Detect which cell encompasses the target text, then output its (X, Y) center coordinate. 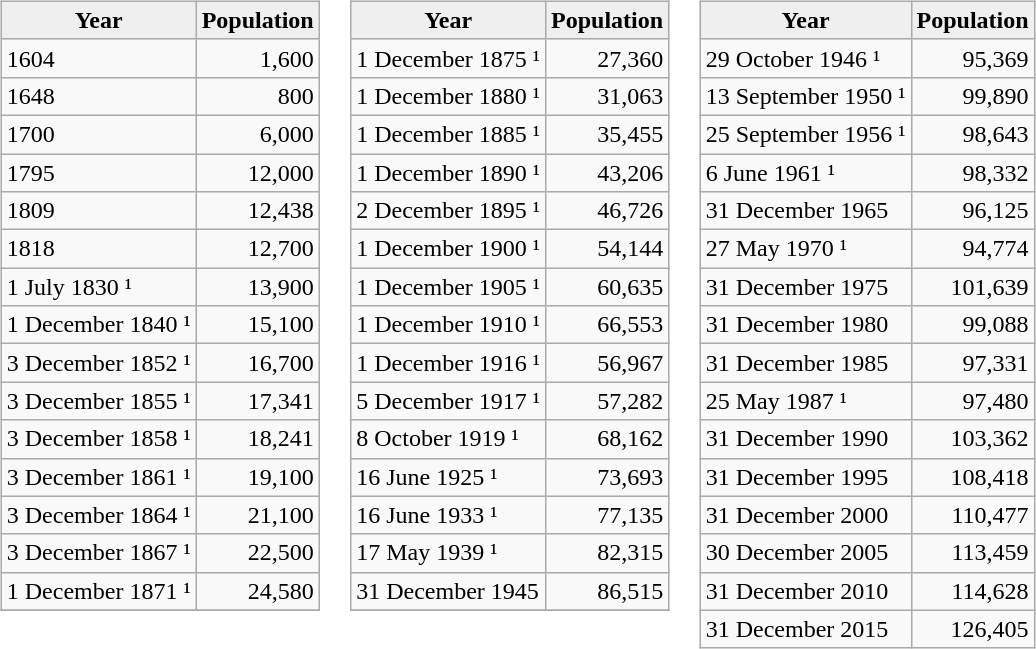
3 December 1852 ¹ (98, 363)
17,341 (258, 401)
103,362 (972, 439)
1 July 1830 ¹ (98, 287)
800 (258, 96)
77,135 (608, 515)
25 May 1987 ¹ (806, 401)
13,900 (258, 287)
1 December 1900 ¹ (448, 249)
31,063 (608, 96)
98,332 (972, 173)
2 December 1895 ¹ (448, 211)
25 September 1956 ¹ (806, 134)
110,477 (972, 515)
46,726 (608, 211)
3 December 1855 ¹ (98, 401)
35,455 (608, 134)
16 June 1925 ¹ (448, 477)
5 December 1917 ¹ (448, 401)
97,480 (972, 401)
16 June 1933 ¹ (448, 515)
22,500 (258, 553)
31 December 1980 (806, 325)
21,100 (258, 515)
54,144 (608, 249)
1,600 (258, 58)
126,405 (972, 629)
99,088 (972, 325)
27 May 1970 ¹ (806, 249)
57,282 (608, 401)
31 December 1965 (806, 211)
30 December 2005 (806, 553)
1818 (98, 249)
1604 (98, 58)
1 December 1875 ¹ (448, 58)
18,241 (258, 439)
3 December 1861 ¹ (98, 477)
31 December 1995 (806, 477)
1648 (98, 96)
19,100 (258, 477)
1 December 1916 ¹ (448, 363)
1 December 1910 ¹ (448, 325)
24,580 (258, 591)
6,000 (258, 134)
16,700 (258, 363)
95,369 (972, 58)
31 December 1985 (806, 363)
12,000 (258, 173)
31 December 1990 (806, 439)
12,438 (258, 211)
31 December 2010 (806, 591)
31 December 2015 (806, 629)
68,162 (608, 439)
1809 (98, 211)
60,635 (608, 287)
94,774 (972, 249)
1 December 1905 ¹ (448, 287)
1 December 1871 ¹ (98, 591)
43,206 (608, 173)
1700 (98, 134)
3 December 1864 ¹ (98, 515)
101,639 (972, 287)
108,418 (972, 477)
31 December 2000 (806, 515)
97,331 (972, 363)
1 December 1880 ¹ (448, 96)
96,125 (972, 211)
31 December 1975 (806, 287)
82,315 (608, 553)
73,693 (608, 477)
1 December 1840 ¹ (98, 325)
3 December 1858 ¹ (98, 439)
99,890 (972, 96)
17 May 1939 ¹ (448, 553)
12,700 (258, 249)
98,643 (972, 134)
31 December 1945 (448, 591)
29 October 1946 ¹ (806, 58)
6 June 1961 ¹ (806, 173)
1 December 1890 ¹ (448, 173)
66,553 (608, 325)
114,628 (972, 591)
27,360 (608, 58)
8 October 1919 ¹ (448, 439)
15,100 (258, 325)
1795 (98, 173)
13 September 1950 ¹ (806, 96)
56,967 (608, 363)
3 December 1867 ¹ (98, 553)
113,459 (972, 553)
86,515 (608, 591)
1 December 1885 ¹ (448, 134)
